Determine the [X, Y] coordinate at the center of the cell enclosing the given text.  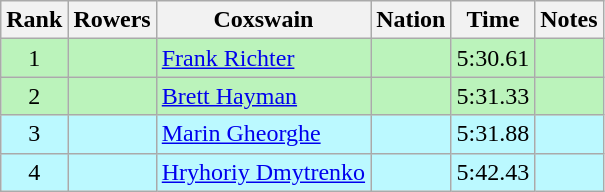
Notes [569, 20]
2 [34, 96]
Marin Gheorghe [263, 134]
Rowers [112, 20]
5:31.88 [493, 134]
Frank Richter [263, 58]
Nation [411, 20]
5:30.61 [493, 58]
Time [493, 20]
5:42.43 [493, 172]
4 [34, 172]
Hryhoriy Dmytrenko [263, 172]
3 [34, 134]
Coxswain [263, 20]
Rank [34, 20]
5:31.33 [493, 96]
Brett Hayman [263, 96]
1 [34, 58]
